Return [X, Y] of the center of cell containing provided text 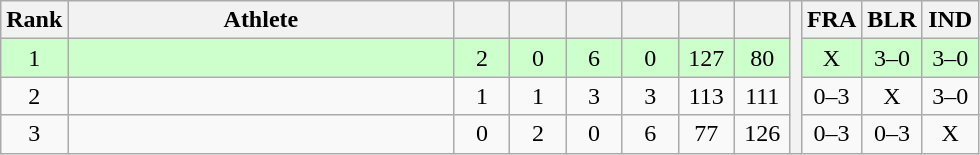
113 [706, 96]
77 [706, 134]
126 [762, 134]
BLR [892, 20]
Rank [34, 20]
IND [950, 20]
111 [762, 96]
80 [762, 58]
Athlete [261, 20]
FRA [831, 20]
127 [706, 58]
